Scan for the cell matching the given text and deliver its [x, y] coordinate at center. 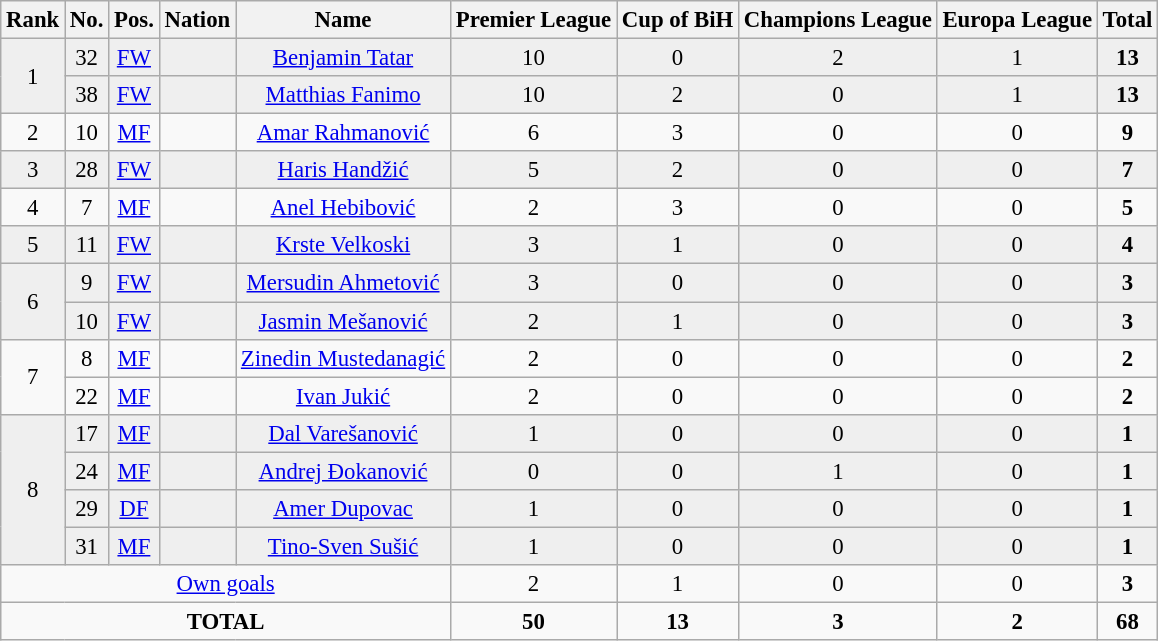
Matthias Fanimo [344, 95]
Name [344, 20]
Nation [197, 20]
No. [87, 20]
Anel Hebibović [344, 208]
Rank [33, 20]
Own goals [226, 584]
Total [1127, 20]
31 [87, 546]
Pos. [134, 20]
Europa League [1017, 20]
DF [134, 509]
38 [87, 95]
11 [87, 245]
Tino-Sven Sušić [344, 546]
Zinedin Mustedanagić [344, 358]
Amer Dupovac [344, 509]
22 [87, 396]
29 [87, 509]
Amar Rahmanović [344, 133]
Haris Handžić [344, 170]
24 [87, 471]
32 [87, 58]
Cup of BiH [678, 20]
Ivan Jukić [344, 396]
Andrej Đokanović [344, 471]
50 [534, 621]
TOTAL [226, 621]
Premier League [534, 20]
Dal Varešanović [344, 433]
Krste Velkoski [344, 245]
17 [87, 433]
Jasmin Mešanović [344, 321]
68 [1127, 621]
Champions League [838, 20]
Benjamin Tatar [344, 58]
Mersudin Ahmetović [344, 283]
28 [87, 170]
